Scan for the cell matching the given text and deliver its (x, y) coordinate at center. 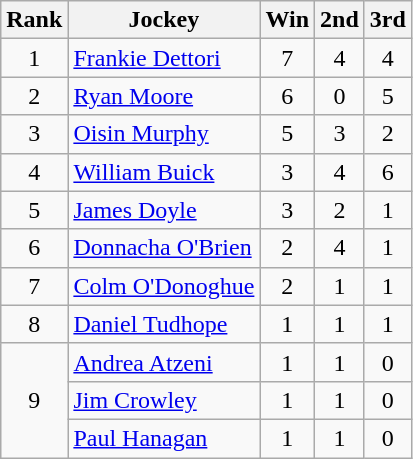
Paul Hanagan (164, 438)
2nd (340, 20)
Donnacha O'Brien (164, 248)
Daniel Tudhope (164, 324)
Ryan Moore (164, 96)
James Doyle (164, 210)
Jim Crowley (164, 400)
William Buick (164, 172)
Andrea Atzeni (164, 362)
Frankie Dettori (164, 58)
Win (288, 20)
Rank (34, 20)
3rd (388, 20)
9 (34, 400)
8 (34, 324)
Oisin Murphy (164, 134)
Colm O'Donoghue (164, 286)
Jockey (164, 20)
